Detect which cell encompasses the target text, then output its (X, Y) center coordinate. 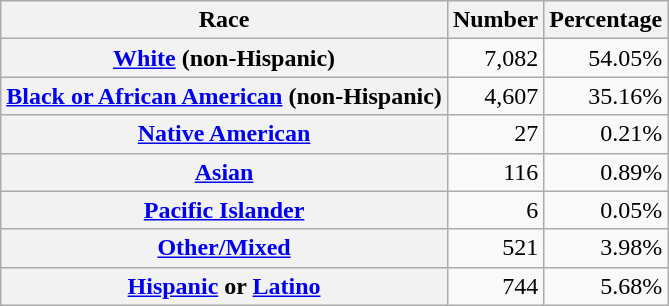
521 (495, 248)
Percentage (606, 20)
Native American (224, 134)
Asian (224, 172)
35.16% (606, 96)
Number (495, 20)
White (non-Hispanic) (224, 58)
5.68% (606, 286)
Race (224, 20)
Hispanic or Latino (224, 286)
Pacific Islander (224, 210)
6 (495, 210)
Black or African American (non-Hispanic) (224, 96)
0.89% (606, 172)
116 (495, 172)
27 (495, 134)
3.98% (606, 248)
7,082 (495, 58)
4,607 (495, 96)
744 (495, 286)
54.05% (606, 58)
Other/Mixed (224, 248)
0.21% (606, 134)
0.05% (606, 210)
